Capture the cell that displays the provided text and extract its [X, Y] central coordinate. 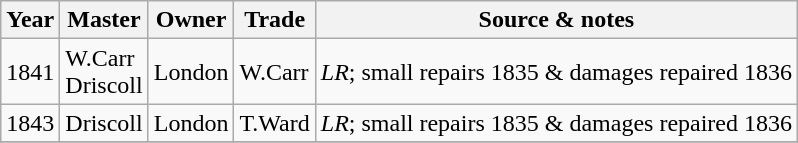
1841 [30, 72]
Trade [274, 20]
W.Carr [274, 72]
1843 [30, 123]
Source & notes [556, 20]
Year [30, 20]
W.CarrDriscoll [104, 72]
Master [104, 20]
Driscoll [104, 123]
Owner [191, 20]
T.Ward [274, 123]
